Return (x, y) of the center of cell containing provided text 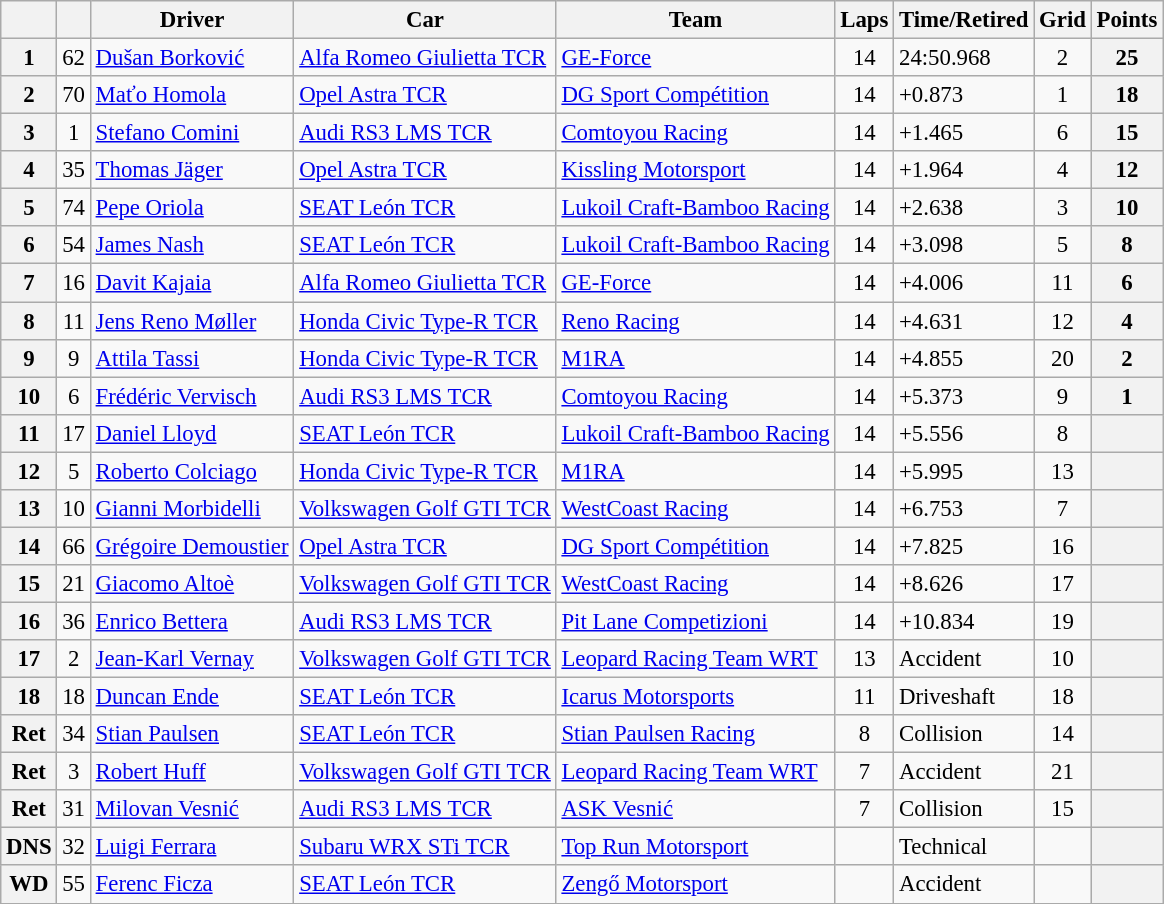
Technical (964, 847)
+0.873 (964, 95)
Enrico Bettera (192, 621)
Car (425, 20)
+1.465 (964, 133)
Grid (1062, 20)
Giacomo Altoè (192, 584)
54 (74, 245)
20 (1062, 358)
Maťo Homola (192, 95)
Ferenc Ficza (192, 885)
Reno Racing (696, 321)
Pit Lane Competizioni (696, 621)
Laps (864, 20)
+1.964 (964, 170)
Team (696, 20)
+7.825 (964, 546)
Kissling Motorsport (696, 170)
Thomas Jäger (192, 170)
Stefano Comini (192, 133)
62 (74, 58)
Davit Kajaia (192, 283)
34 (74, 734)
+4.855 (964, 358)
Milovan Vesnić (192, 809)
+4.006 (964, 283)
ASK Vesnić (696, 809)
32 (74, 847)
Attila Tassi (192, 358)
Gianni Morbidelli (192, 509)
35 (74, 170)
Daniel Lloyd (192, 433)
Pepe Oriola (192, 208)
Frédéric Vervisch (192, 396)
Jens Reno Møller (192, 321)
24:50.968 (964, 58)
36 (74, 621)
+2.638 (964, 208)
Robert Huff (192, 772)
Icarus Motorsports (696, 697)
+3.098 (964, 245)
Driveshaft (964, 697)
+10.834 (964, 621)
Dušan Borković (192, 58)
Stian Paulsen (192, 734)
Time/Retired (964, 20)
Subaru WRX STi TCR (425, 847)
19 (1062, 621)
66 (74, 546)
Luigi Ferrara (192, 847)
Points (1126, 20)
74 (74, 208)
DNS (29, 847)
James Nash (192, 245)
+5.373 (964, 396)
WD (29, 885)
+8.626 (964, 584)
Driver (192, 20)
25 (1126, 58)
+4.631 (964, 321)
Top Run Motorsport (696, 847)
Jean-Karl Vernay (192, 659)
70 (74, 95)
Roberto Colciago (192, 471)
Stian Paulsen Racing (696, 734)
55 (74, 885)
+5.556 (964, 433)
Zengő Motorsport (696, 885)
+5.995 (964, 471)
31 (74, 809)
+6.753 (964, 509)
Grégoire Demoustier (192, 546)
Duncan Ende (192, 697)
